Capture the cell that displays the provided text and extract its [X, Y] central coordinate. 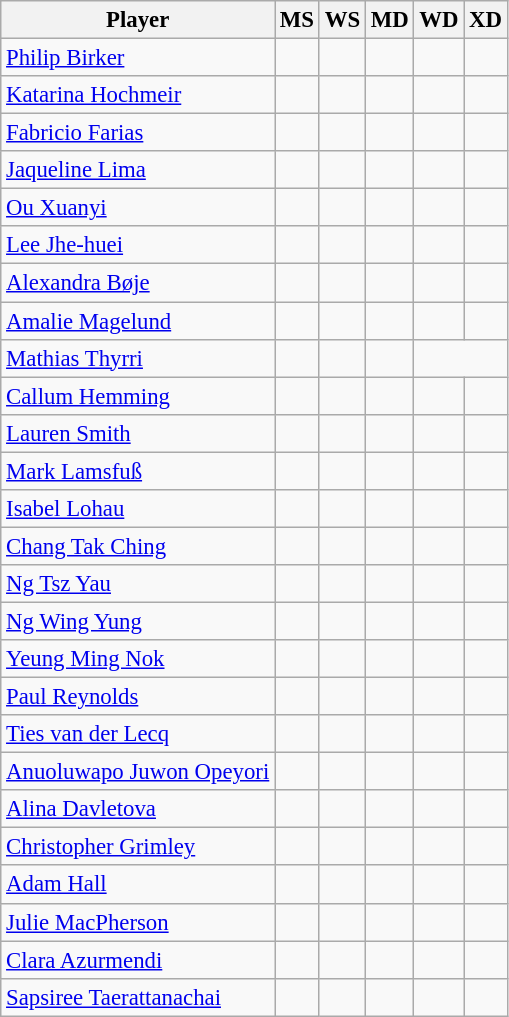
Ng Tsz Yau [138, 584]
Lauren Smith [138, 433]
Chang Tak Ching [138, 546]
MD [390, 20]
Ng Wing Yung [138, 621]
Jaqueline Lima [138, 170]
Amalie Magelund [138, 321]
Christopher Grimley [138, 847]
Ou Xuanyi [138, 208]
Anuoluwapo Juwon Opeyori [138, 772]
Julie MacPherson [138, 922]
Paul Reynolds [138, 697]
Mathias Thyrri [138, 358]
MS [298, 20]
WD [439, 20]
Mark Lamsfuß [138, 471]
Adam Hall [138, 885]
Fabricio Farias [138, 133]
XD [486, 20]
Callum Hemming [138, 396]
Ties van der Lecq [138, 734]
Isabel Lohau [138, 509]
Alexandra Bøje [138, 283]
Alina Davletova [138, 809]
Yeung Ming Nok [138, 659]
WS [342, 20]
Clara Azurmendi [138, 960]
Lee Jhe-huei [138, 245]
Player [138, 20]
Sapsiree Taerattanachai [138, 997]
Philip Birker [138, 58]
Katarina Hochmeir [138, 95]
